Detect which cell encompasses the target text, then output its (x, y) center coordinate. 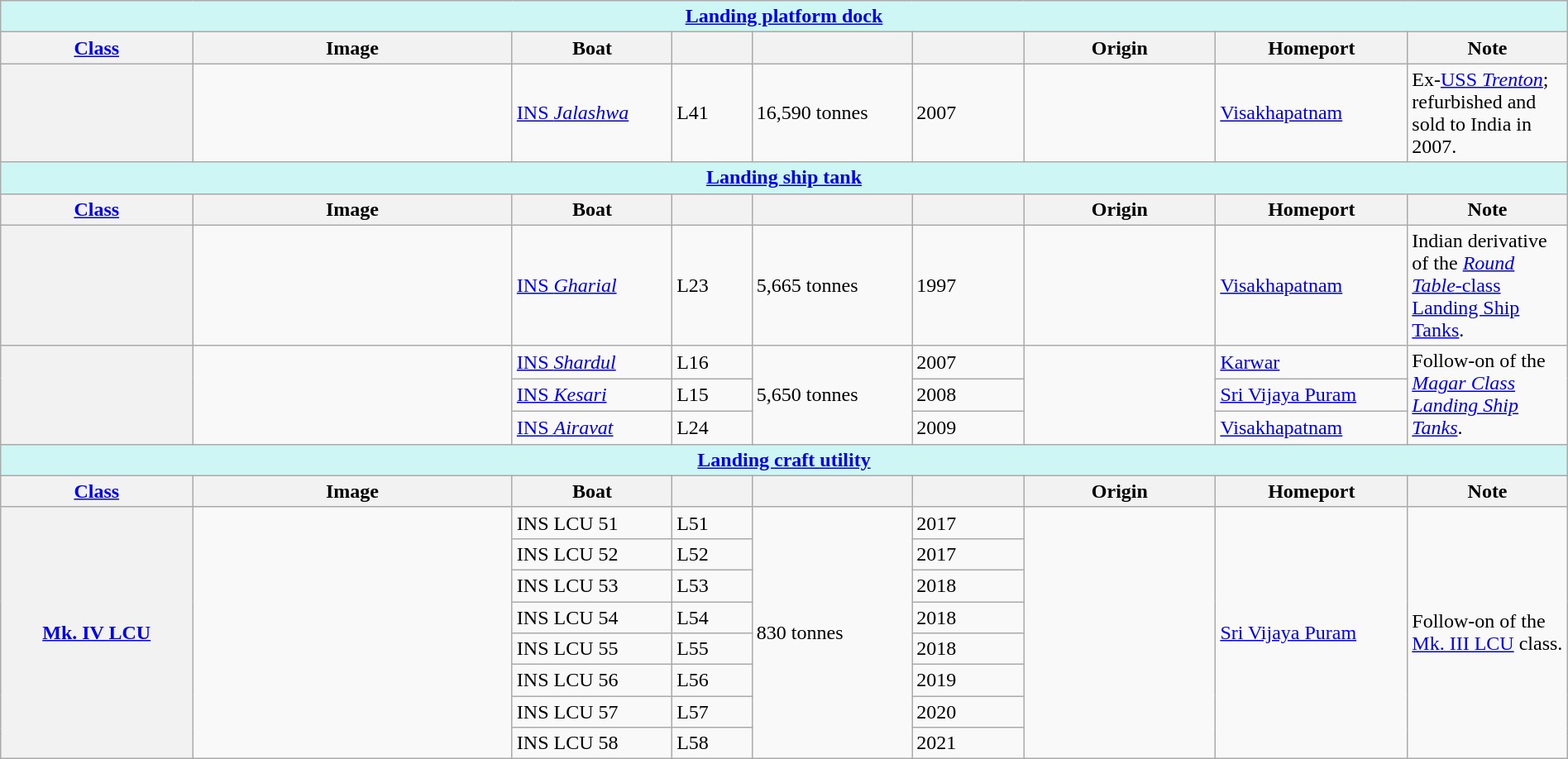
INS LCU 53 (592, 585)
2009 (968, 427)
Landing craft utility (784, 460)
L41 (713, 112)
INS LCU 54 (592, 618)
830 tonnes (832, 632)
INS LCU 56 (592, 680)
L56 (713, 680)
L51 (713, 523)
INS LCU 58 (592, 743)
INS LCU 57 (592, 712)
INS LCU 55 (592, 649)
2019 (968, 680)
L24 (713, 427)
INS Kesari (592, 395)
1997 (968, 285)
L15 (713, 395)
L58 (713, 743)
Landing ship tank (784, 178)
INS LCU 51 (592, 523)
2020 (968, 712)
INS Airavat (592, 427)
INS Shardul (592, 362)
Indian derivative of the Round Table-class Landing Ship Tanks. (1487, 285)
INS Gharial (592, 285)
Mk. IV LCU (97, 632)
Ex-USS Trenton; refurbished and sold to India in 2007. (1487, 112)
Follow-on of the Mk. III LCU class. (1487, 632)
INS Jalashwa (592, 112)
L53 (713, 585)
5,650 tonnes (832, 395)
Karwar (1312, 362)
Follow-on of the Magar Class Landing Ship Tanks. (1487, 395)
L57 (713, 712)
2021 (968, 743)
2008 (968, 395)
L16 (713, 362)
5,665 tonnes (832, 285)
L52 (713, 554)
L55 (713, 649)
Landing platform dock (784, 17)
INS LCU 52 (592, 554)
16,590 tonnes (832, 112)
L54 (713, 618)
L23 (713, 285)
